Return (x, y) of the center of cell containing provided text 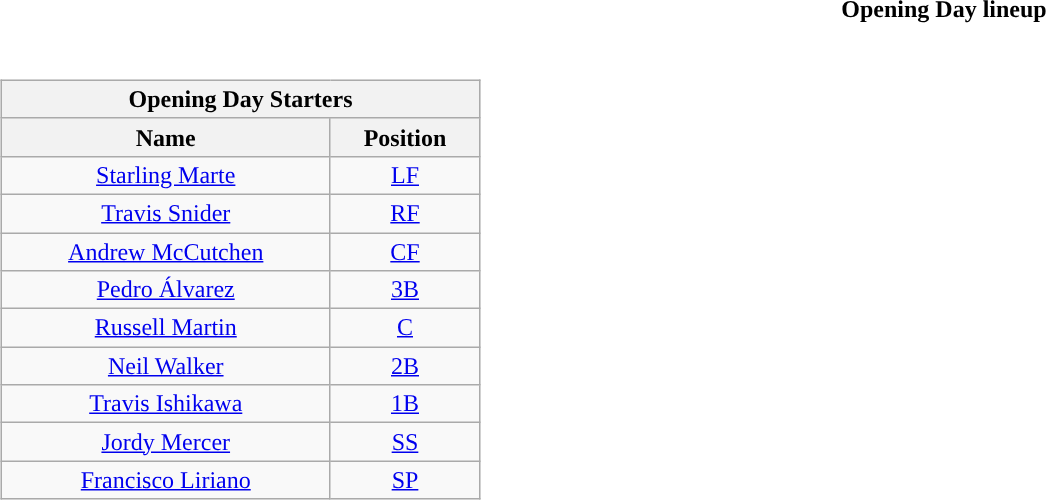
3B (405, 290)
Andrew McCutchen (166, 251)
Jordy Mercer (166, 442)
SP (405, 480)
2B (405, 366)
CF (405, 251)
RF (405, 213)
LF (405, 175)
Starling Marte (166, 175)
Name (166, 137)
Position (405, 137)
Travis Snider (166, 213)
Francisco Liriano (166, 480)
Travis Ishikawa (166, 404)
Opening Day Starters (240, 99)
Russell Martin (166, 328)
Neil Walker (166, 366)
SS (405, 442)
1B (405, 404)
Pedro Álvarez (166, 290)
C (405, 328)
